Output the (x, y) coordinate of the center of the cell containing the given text.  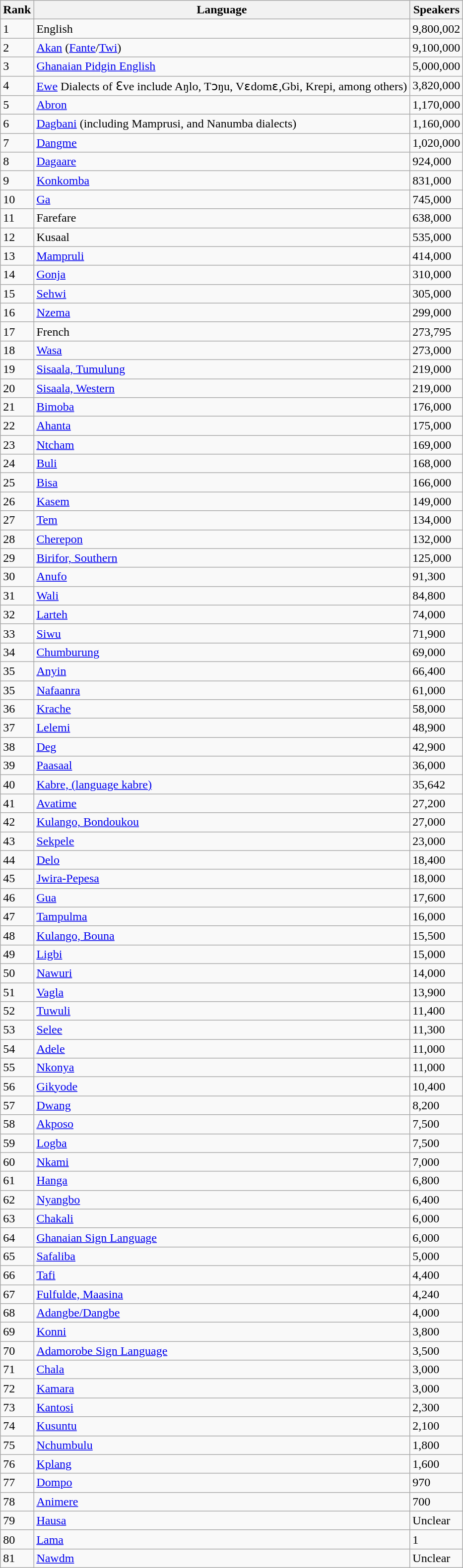
Bisa (222, 482)
17 (17, 331)
Hausa (222, 1520)
62 (17, 1200)
53 (17, 1030)
23 (17, 445)
27,200 (437, 803)
Kasem (222, 501)
65 (17, 1256)
68 (17, 1313)
78 (17, 1502)
28 (17, 539)
41 (17, 803)
Nawuri (222, 973)
39 (17, 766)
Kulango, Bouna (222, 935)
13,900 (437, 992)
Dangme (222, 143)
Ewe Dialects of Ɛve include Aŋlo, Tɔŋu, Vɛdomɛ,Gbi, Krepi, among others) (222, 86)
Delo (222, 860)
16 (17, 312)
70 (17, 1351)
58,000 (437, 709)
535,000 (437, 237)
Abron (222, 105)
77 (17, 1483)
5 (17, 105)
Nzema (222, 312)
Rank (17, 10)
169,000 (437, 445)
Bimoba (222, 407)
69,000 (437, 652)
3,800 (437, 1332)
175,000 (437, 426)
14 (17, 275)
Selee (222, 1030)
Language (222, 10)
74 (17, 1426)
18,400 (437, 860)
33 (17, 633)
57 (17, 1105)
Kusaal (222, 237)
15,500 (437, 935)
1,600 (437, 1464)
21 (17, 407)
Kusuntu (222, 1426)
72 (17, 1388)
831,000 (437, 181)
54 (17, 1049)
French (222, 331)
27 (17, 520)
Ghanaian Sign Language (222, 1237)
134,000 (437, 520)
13 (17, 256)
Adele (222, 1049)
Nkonya (222, 1068)
Mampruli (222, 256)
3 (17, 66)
Paasaal (222, 766)
299,000 (437, 312)
44 (17, 860)
46 (17, 898)
Dompo (222, 1483)
10 (17, 199)
310,000 (437, 275)
Lama (222, 1539)
9,800,002 (437, 29)
Tampulma (222, 916)
10,400 (437, 1086)
Avatime (222, 803)
20 (17, 388)
Kantosi (222, 1407)
Fulfulde, Maasina (222, 1294)
19 (17, 369)
Vagla (222, 992)
Wasa (222, 350)
970 (437, 1483)
1,800 (437, 1445)
2,100 (437, 1426)
61,000 (437, 690)
38 (17, 747)
Akan (Fante/Twi) (222, 48)
4,240 (437, 1294)
61 (17, 1181)
22 (17, 426)
Farefare (222, 218)
Deg (222, 747)
8,200 (437, 1105)
1,170,000 (437, 105)
35,642 (437, 784)
58 (17, 1124)
6 (17, 124)
Konni (222, 1332)
Nkami (222, 1162)
48,900 (437, 728)
Sisaala, Western (222, 388)
71 (17, 1370)
36,000 (437, 766)
56 (17, 1086)
5,000,000 (437, 66)
Anufo (222, 577)
67 (17, 1294)
11 (17, 218)
125,000 (437, 558)
27,000 (437, 822)
Ghanaian Pidgin English (222, 66)
69 (17, 1332)
4 (17, 86)
11,400 (437, 1011)
31 (17, 596)
6,400 (437, 1200)
Animere (222, 1502)
273,000 (437, 350)
Safaliba (222, 1256)
24 (17, 464)
37 (17, 728)
Sekpele (222, 841)
5,000 (437, 1256)
Cherepon (222, 539)
34 (17, 652)
Chala (222, 1370)
16,000 (437, 916)
Dwang (222, 1105)
15,000 (437, 954)
74,000 (437, 614)
18 (17, 350)
80 (17, 1539)
4,000 (437, 1313)
414,000 (437, 256)
Speakers (437, 10)
English (222, 29)
Ga (222, 199)
Kulango, Bondoukou (222, 822)
166,000 (437, 482)
Adamorobe Sign Language (222, 1351)
Gikyode (222, 1086)
Adangbe/Dangbe (222, 1313)
60 (17, 1162)
273,795 (437, 331)
29 (17, 558)
Konkomba (222, 181)
Birifor, Southern (222, 558)
42 (17, 822)
Tem (222, 520)
Gonja (222, 275)
Tafi (222, 1275)
Nyangbo (222, 1200)
51 (17, 992)
91,300 (437, 577)
Sehwi (222, 294)
63 (17, 1218)
1,020,000 (437, 143)
Nawdm (222, 1558)
Gua (222, 898)
149,000 (437, 501)
79 (17, 1520)
42,900 (437, 747)
Krache (222, 709)
71,900 (437, 633)
84,800 (437, 596)
50 (17, 973)
Larteh (222, 614)
7,000 (437, 1162)
64 (17, 1237)
924,000 (437, 162)
9 (17, 181)
81 (17, 1558)
Kamara (222, 1388)
Ligbi (222, 954)
48 (17, 935)
49 (17, 954)
45 (17, 879)
Chakali (222, 1218)
76 (17, 1464)
9,100,000 (437, 48)
25 (17, 482)
59 (17, 1143)
700 (437, 1502)
3,500 (437, 1351)
132,000 (437, 539)
6,800 (437, 1181)
12 (17, 237)
Kplang (222, 1464)
66,400 (437, 671)
7 (17, 143)
Chumburung (222, 652)
14,000 (437, 973)
47 (17, 916)
4,400 (437, 1275)
168,000 (437, 464)
2,300 (437, 1407)
176,000 (437, 407)
32 (17, 614)
52 (17, 1011)
Ahanta (222, 426)
Akposo (222, 1124)
18,000 (437, 879)
17,600 (437, 898)
Nafaanra (222, 690)
Wali (222, 596)
Tuwuli (222, 1011)
2 (17, 48)
Buli (222, 464)
73 (17, 1407)
3,820,000 (437, 86)
Sisaala, Tumulung (222, 369)
Kabre, (language kabre) (222, 784)
Lelemi (222, 728)
40 (17, 784)
Anyin (222, 671)
23,000 (437, 841)
75 (17, 1445)
Logba (222, 1143)
36 (17, 709)
305,000 (437, 294)
1,160,000 (437, 124)
66 (17, 1275)
Jwira-Pepesa (222, 879)
Nchumbulu (222, 1445)
30 (17, 577)
8 (17, 162)
Dagaare (222, 162)
Hanga (222, 1181)
55 (17, 1068)
Dagbani (including Mamprusi, and Nanumba dialects) (222, 124)
Ntcham (222, 445)
11,300 (437, 1030)
638,000 (437, 218)
745,000 (437, 199)
Siwu (222, 633)
15 (17, 294)
43 (17, 841)
26 (17, 501)
